Find where the given text appears and provide that cell's center as (x, y) coordinate. 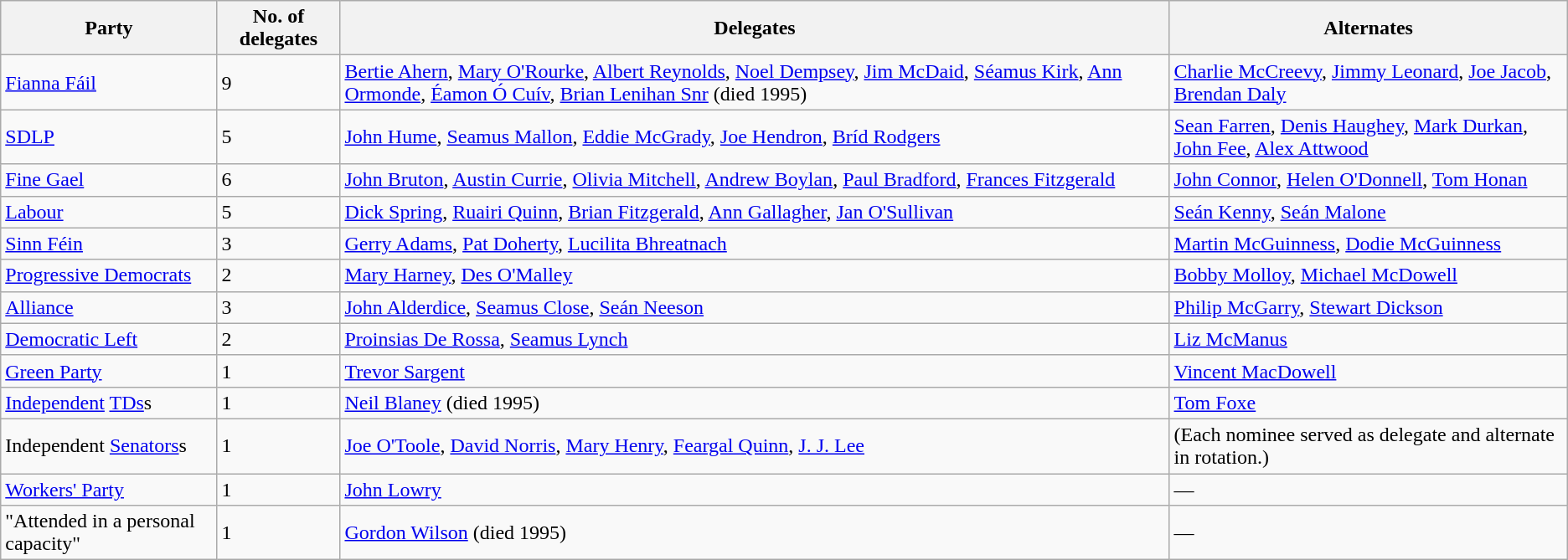
Sean Farren, Denis Haughey, Mark Durkan, John Fee, Alex Attwood (1369, 137)
Independent Senatorss (109, 445)
Bobby Molloy, Michael McDowell (1369, 275)
No. of delegates (278, 28)
Bertie Ahern, Mary O'Rourke, Albert Reynolds, Noel Dempsey, Jim McDaid, Séamus Kirk, Ann Ormonde, Éamon Ó Cuív, Brian Lenihan Snr (died 1995) (755, 82)
John Hume, Seamus Mallon, Eddie McGrady, Joe Hendron, Bríd Rodgers (755, 137)
Joe O'Toole, David Norris, Mary Henry, Feargal Quinn, J. J. Lee (755, 445)
"Attended in a personal capacity" (109, 532)
Alternates (1369, 28)
Proinsias De Rossa, Seamus Lynch (755, 339)
Fine Gael (109, 180)
Trevor Sargent (755, 371)
Labour (109, 212)
Dick Spring, Ruairi Quinn, Brian Fitzgerald, Ann Gallagher, Jan O'Sullivan (755, 212)
John Alderdice, Seamus Close, Seán Neeson (755, 307)
Neil Blaney (died 1995) (755, 403)
(Each nominee served as delegate and alternate in rotation.) (1369, 445)
Martin McGuinness, Dodie McGuinness (1369, 244)
Tom Foxe (1369, 403)
Party (109, 28)
Democratic Left (109, 339)
Gordon Wilson (died 1995) (755, 532)
Charlie McCreevy, Jimmy Leonard, Joe Jacob, Brendan Daly (1369, 82)
Delegates (755, 28)
Workers' Party (109, 490)
Green Party (109, 371)
John Connor, Helen O'Donnell, Tom Honan (1369, 180)
Fianna Fáil (109, 82)
Independent TDss (109, 403)
Gerry Adams, Pat Doherty, Lucilita Bhreatnach (755, 244)
6 (278, 180)
Seán Kenny, Seán Malone (1369, 212)
Mary Harney, Des O'Malley (755, 275)
Vincent MacDowell (1369, 371)
Liz McManus (1369, 339)
John Lowry (755, 490)
Sinn Féin (109, 244)
Philip McGarry, Stewart Dickson (1369, 307)
John Bruton, Austin Currie, Olivia Mitchell, Andrew Boylan, Paul Bradford, Frances Fitzgerald (755, 180)
Alliance (109, 307)
SDLP (109, 137)
9 (278, 82)
Progressive Democrats (109, 275)
